Return the [x, y] coordinate for the center point of the cell that contains the specified text.  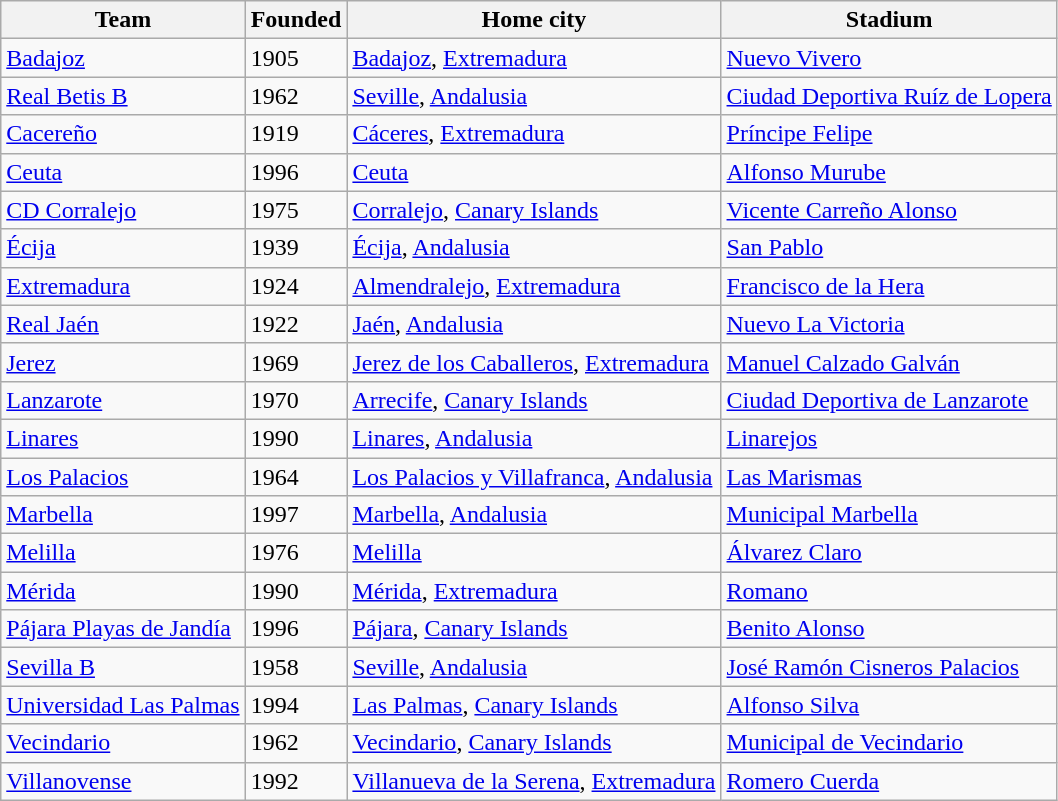
Marbella [123, 515]
Romero Cuerda [889, 781]
1994 [296, 705]
Villanovense [123, 781]
1905 [296, 58]
Arrecife, Canary Islands [534, 400]
Linares, Andalusia [534, 438]
Almendralejo, Extremadura [534, 286]
Villanueva de la Serena, Extremadura [534, 781]
Cáceres, Extremadura [534, 134]
Ciudad Deportiva Ruíz de Lopera [889, 96]
Vecindario, Canary Islands [534, 743]
Jaén, Andalusia [534, 324]
Romano [889, 591]
Universidad Las Palmas [123, 705]
Linarejos [889, 438]
Príncipe Felipe [889, 134]
Jerez [123, 362]
Extremadura [123, 286]
Mérida [123, 591]
1992 [296, 781]
San Pablo [889, 248]
Écija [123, 248]
Vicente Carreño Alonso [889, 210]
Alfonso Silva [889, 705]
Marbella, Andalusia [534, 515]
Stadium [889, 20]
Nuevo Vivero [889, 58]
Lanzarote [123, 400]
José Ramón Cisneros Palacios [889, 667]
Francisco de la Hera [889, 286]
Badajoz, Extremadura [534, 58]
Linares [123, 438]
Corralejo, Canary Islands [534, 210]
1976 [296, 553]
Écija, Andalusia [534, 248]
Municipal de Vecindario [889, 743]
Real Betis B [123, 96]
Sevilla B [123, 667]
Alfonso Murube [889, 172]
Las Marismas [889, 477]
Nuevo La Victoria [889, 324]
Ciudad Deportiva de Lanzarote [889, 400]
Team [123, 20]
1939 [296, 248]
Mérida, Extremadura [534, 591]
Founded [296, 20]
Home city [534, 20]
1969 [296, 362]
Vecindario [123, 743]
1919 [296, 134]
Manuel Calzado Galván [889, 362]
1922 [296, 324]
Municipal Marbella [889, 515]
Real Jaén [123, 324]
Los Palacios y Villafranca, Andalusia [534, 477]
Pájara Playas de Jandía [123, 629]
1958 [296, 667]
Cacereño [123, 134]
Las Palmas, Canary Islands [534, 705]
Badajoz [123, 58]
Álvarez Claro [889, 553]
CD Corralejo [123, 210]
Benito Alonso [889, 629]
1964 [296, 477]
1970 [296, 400]
Pájara, Canary Islands [534, 629]
1997 [296, 515]
Jerez de los Caballeros, Extremadura [534, 362]
1975 [296, 210]
1924 [296, 286]
Los Palacios [123, 477]
